For the text-containing cell, return its midpoint in [X, Y] coordinate format. 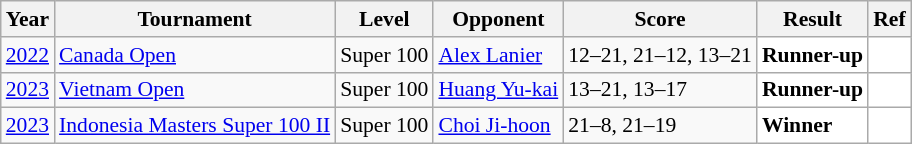
Score [660, 19]
21–8, 21–19 [660, 126]
Result [812, 19]
Choi Ji-hoon [498, 126]
Year [28, 19]
12–21, 21–12, 13–21 [660, 55]
Winner [812, 126]
Indonesia Masters Super 100 II [194, 126]
Ref [889, 19]
Level [384, 19]
Vietnam Open [194, 90]
Huang Yu-kai [498, 90]
Canada Open [194, 55]
Tournament [194, 19]
Alex Lanier [498, 55]
Opponent [498, 19]
2022 [28, 55]
13–21, 13–17 [660, 90]
